Return the [X, Y] coordinate for the center point of the cell that contains the specified text.  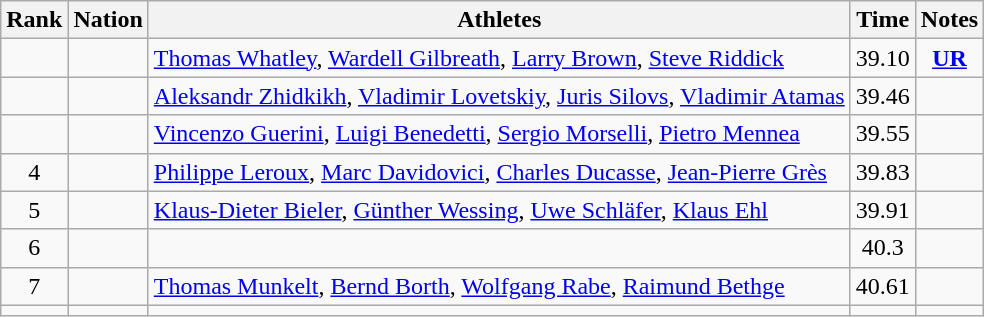
Time [882, 20]
40.61 [882, 286]
Notes [949, 20]
Rank [34, 20]
6 [34, 248]
39.83 [882, 172]
39.91 [882, 210]
Nation [108, 20]
Klaus-Dieter Bieler, Günther Wessing, Uwe Schläfer, Klaus Ehl [499, 210]
Thomas Whatley, Wardell Gilbreath, Larry Brown, Steve Riddick [499, 58]
4 [34, 172]
40.3 [882, 248]
39.46 [882, 96]
39.10 [882, 58]
Athletes [499, 20]
Aleksandr Zhidkikh, Vladimir Lovetskiy, Juris Silovs, Vladimir Atamas [499, 96]
5 [34, 210]
Philippe Leroux, Marc Davidovici, Charles Ducasse, Jean-Pierre Grès [499, 172]
Vincenzo Guerini, Luigi Benedetti, Sergio Morselli, Pietro Mennea [499, 134]
Thomas Munkelt, Bernd Borth, Wolfgang Rabe, Raimund Bethge [499, 286]
UR [949, 58]
7 [34, 286]
39.55 [882, 134]
